Detect which cell encompasses the target text, then output its (X, Y) center coordinate. 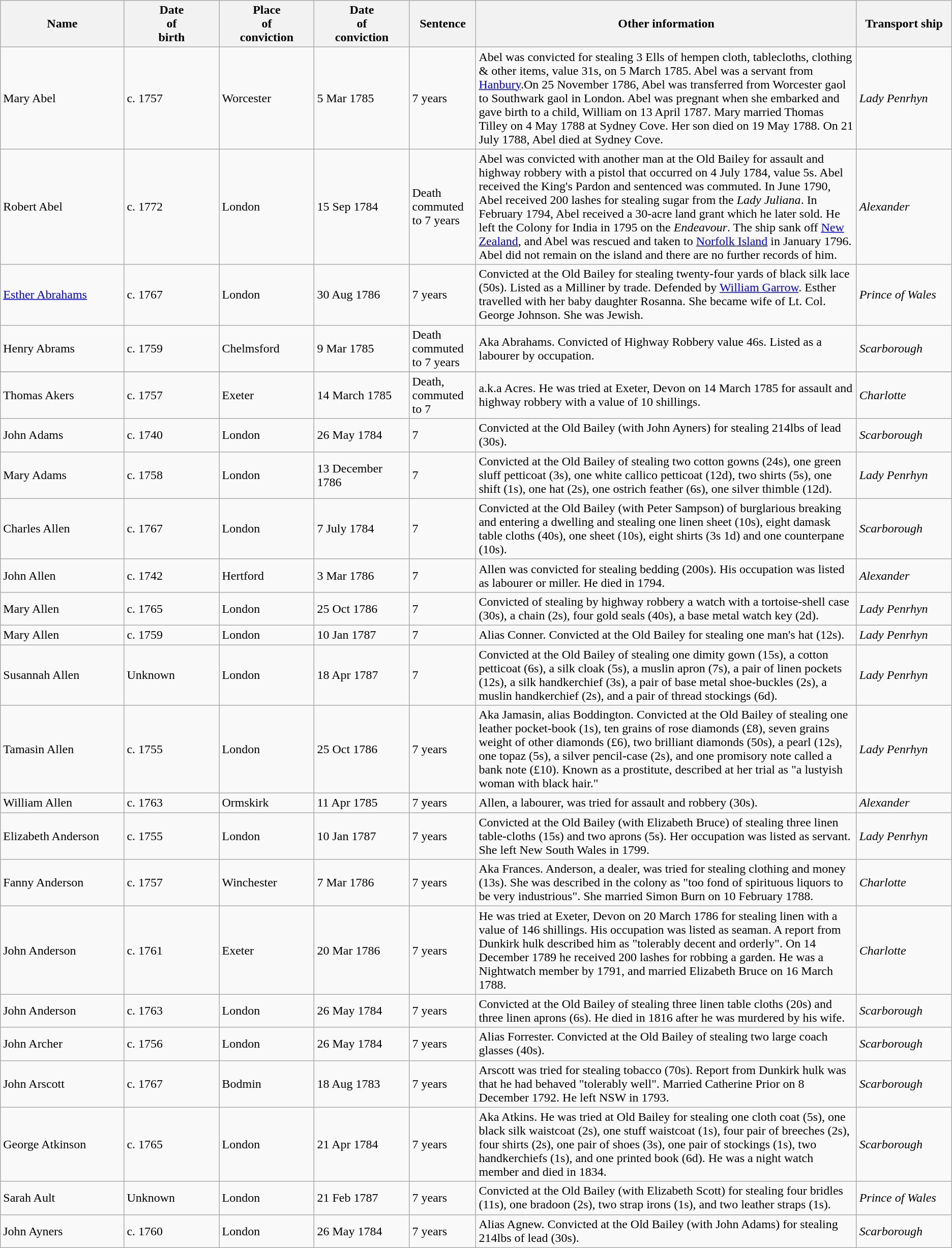
John Archer (62, 1044)
Sarah Ault (62, 1198)
11 Apr 1785 (362, 803)
Robert Abel (62, 206)
Convicted of stealing by highway robbery a watch with a tortoise-shell case (30s), a chain (2s), four gold seals (40s), a base metal watch key (2d). (666, 608)
Tamasin Allen (62, 750)
Convicted at the Old Bailey (with John Ayners) for stealing 214lbs of lead (30s). (666, 435)
Allen, a labourer, was tried for assault and robbery (30s). (666, 803)
Transport ship (904, 24)
c. 1740 (172, 435)
Ormskirk (266, 803)
5 Mar 1785 (362, 98)
Hertford (266, 576)
3 Mar 1786 (362, 576)
Elizabeth Anderson (62, 836)
Dateofbirth (172, 24)
Death, commuted to 7 (442, 395)
Alias Forrester. Convicted at the Old Bailey of stealing two large coach glasses (40s). (666, 1044)
Winchester (266, 883)
Sentence (442, 24)
15 Sep 1784 (362, 206)
14 March 1785 (362, 395)
George Atkinson (62, 1144)
Dateofconviction (362, 24)
Henry Abrams (62, 348)
Mary Adams (62, 475)
20 Mar 1786 (362, 950)
30 Aug 1786 (362, 295)
13 December 1786 (362, 475)
Allen was convicted for stealing bedding (200s). His occupation was listed as labourer or miller. He died in 1794. (666, 576)
9 Mar 1785 (362, 348)
John Allen (62, 576)
c. 1772 (172, 206)
21 Feb 1787 (362, 1198)
Worcester (266, 98)
c. 1742 (172, 576)
Mary Abel (62, 98)
Bodmin (266, 1084)
21 Apr 1784 (362, 1144)
Alias Agnew. Convicted at the Old Bailey (with John Adams) for stealing 214lbs of lead (30s). (666, 1231)
c. 1756 (172, 1044)
William Allen (62, 803)
Aka Abrahams. Convicted of Highway Robbery value 46s. Listed as a labourer by occupation. (666, 348)
John Adams (62, 435)
John Arscott (62, 1084)
c. 1761 (172, 950)
John Ayners (62, 1231)
7 Mar 1786 (362, 883)
c. 1760 (172, 1231)
18 Apr 1787 (362, 675)
Placeofconviction (266, 24)
Chelmsford (266, 348)
Fanny Anderson (62, 883)
7 July 1784 (362, 529)
Esther Abrahams (62, 295)
Susannah Allen (62, 675)
Thomas Akers (62, 395)
c. 1758 (172, 475)
Other information (666, 24)
Name (62, 24)
a.k.a Acres. He was tried at Exeter, Devon on 14 March 1785 for assault and highway robbery with a value of 10 shillings. (666, 395)
Alias Conner. Convicted at the Old Bailey for stealing one man's hat (12s). (666, 635)
Charles Allen (62, 529)
18 Aug 1783 (362, 1084)
